Detect which cell encompasses the target text, then output its (X, Y) center coordinate. 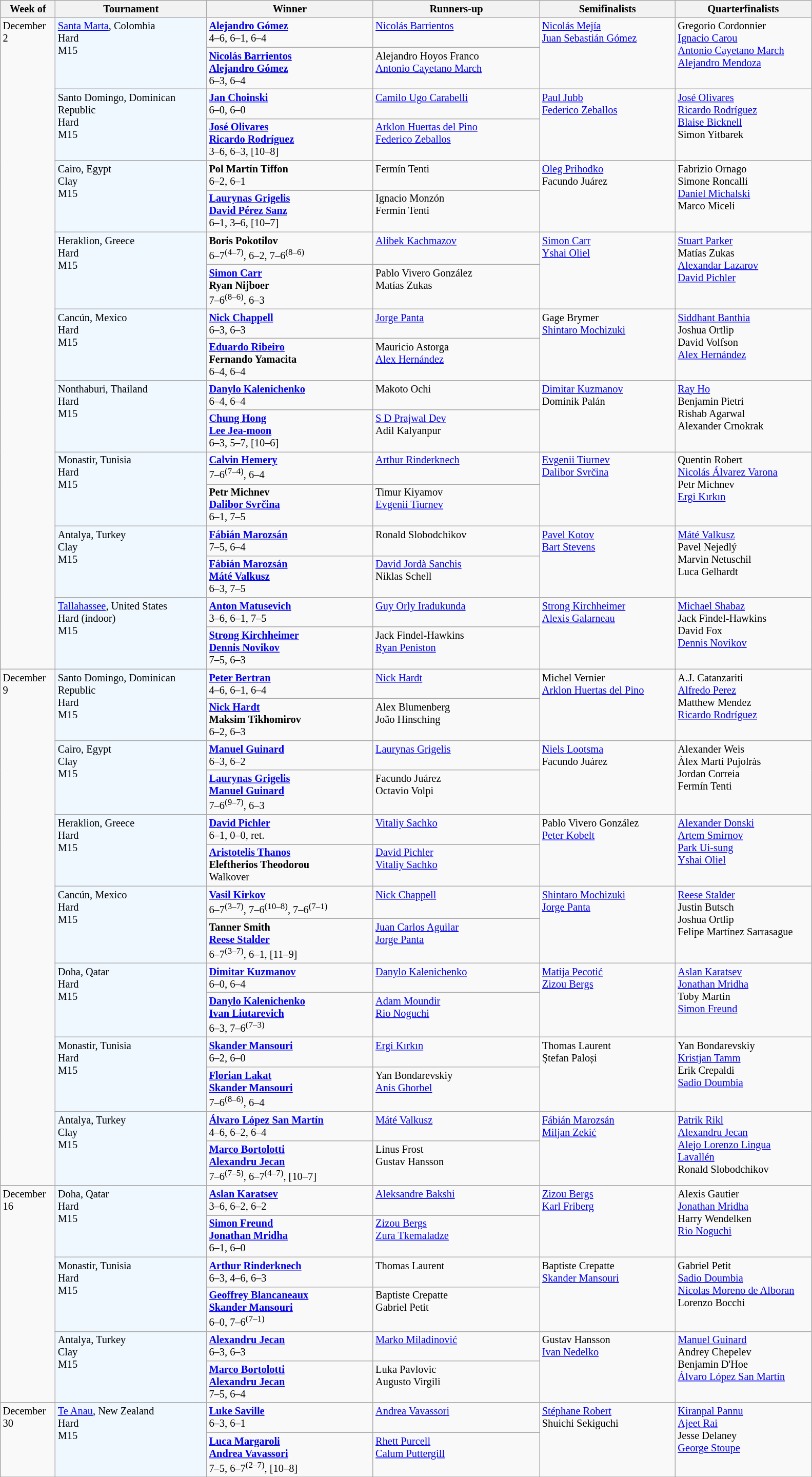
Linus Frost Gustav Hansson (457, 1164)
Andrea Vavassori (457, 1417)
Shintaro Mochizuki Jorge Panta (607, 924)
Boris Pokotilov 6–7(4–7), 6–2, 7–6(8–6) (290, 248)
Aslan Karatsev Jonathan Mridha Toby Martin Simon Freund (744, 1000)
Simon Freund Jonathan Mridha 6–1, 6–0 (290, 1236)
Marco Bortolotti Alexandru Jecan 7–6(7–5), 6–7(4–7), [10–7] (290, 1164)
Jack Findel-Hawkins Ryan Peniston (457, 648)
Matija Pecotić Zizou Bergs (607, 1000)
Tournament (131, 9)
Laurynas Grigelis David Pérez Sanz 6–1, 3–6, [10–7] (290, 211)
Danylo Kalenichenko 6–4, 6–4 (290, 395)
Fábián Marozsán Máté Valkusz 6–3, 7–5 (290, 577)
Jan Choinski 6–0, 6–0 (290, 104)
Fábián Marozsán 7–5, 6–4 (290, 541)
Timur Kiyamov Evgenii Tiurnev (457, 505)
Skander Mansouri 6–2, 6–0 (290, 1052)
Luca Margaroli Andrea Vavassori 7–5, 6–7(2–7), [10–8] (290, 1455)
Álvaro López San Martín 4–6, 6–2, 6–4 (290, 1126)
Nick Chappell 6–3, 6–3 (290, 324)
Luke Saville 6–3, 6–1 (290, 1417)
Semifinalists (607, 9)
Arthur Rinderknech 6–3, 4–6, 6–3 (290, 1272)
Arklon Huertas del Pino Federico Zeballos (457, 140)
Kiranpal Pannu Ajeet Rai Jesse Delaney George Stoupe (744, 1440)
David Jordà Sanchis Niklas Schell (457, 577)
Alexandru Jecan 6–3, 6–3 (290, 1346)
Nonthaburi, Thailand Hard M15 (131, 416)
Ignacio Monzón Fermín Tenti (457, 211)
Alexander Weis Àlex Martí Pujolràs Jordan Correia Fermín Tenti (744, 778)
Yan Bondarevskiy Kristjan Tamm Erik Crepaldi Sadio Doumbia (744, 1074)
Tallahassee, United States Hard (indoor) M15 (131, 633)
Michel Vernier Arklon Huertas del Pino (607, 705)
Zizou Bergs Zura Tkemaladze (457, 1236)
Dimitar Kuzmanov Dominik Palán (607, 416)
Laurynas Grigelis (457, 755)
Runners-up (457, 9)
Chung Hong Lee Jea-moon 6–3, 5–7, [10–6] (290, 431)
Santa Marta, Colombia Hard M15 (131, 53)
S D Prajwal Dev Adil Kalyanpur (457, 431)
Zizou Bergs Karl Friberg (607, 1221)
Laurynas Grigelis Manuel Guinard 7–6(9–7), 6–3 (290, 792)
December 2 (28, 343)
Juan Carlos Aguilar Jorge Panta (457, 941)
Geoffrey Blancaneaux Skander Mansouri 6–0, 7–6(7–1) (290, 1309)
Evgenii Tiurnev Dalibor Svrčina (607, 488)
Ronald Slobodchikov (457, 541)
Gregorio Cordonnier Ignacio Carou Antonio Cayetano March Alejandro Mendoza (744, 53)
Anton Matusevich 3–6, 6–1, 7–5 (290, 612)
Oleg Prihodko Facundo Juárez (607, 196)
Quentin Robert Nicolás Álvarez Varona Petr Michnev Ergi Kırkın (744, 488)
Ray Ho Benjamin Pietri Rishab Agarwal Alexander Crnokrak (744, 416)
Adam Moundir Rio Noguchi (457, 1015)
A.J. Catanzariti Alfredo Perez Matthew Mendez Ricardo Rodríguez (744, 705)
Marco Bortolotti Alexandru Jecan 7–5, 6–4 (290, 1382)
Paul Jubb Federico Zeballos (607, 124)
Vasil Kirkov 6–7(3–7), 7–6(10–8), 7–6(7–1) (290, 902)
Máté Valkusz Pavel Nejedlý Marvin Netuschil Luca Gelhardt (744, 561)
Arthur Rinderknech (457, 468)
Camilo Ugo Carabelli (457, 104)
Ergi Kırkın (457, 1052)
Baptiste Crepatte Skander Mansouri (607, 1294)
December 16 (28, 1294)
Alejandro Gómez 4–6, 6–1, 6–4 (290, 32)
Jorge Panta (457, 324)
Mauricio Astorga Alex Hernández (457, 360)
Nick Hardt Maksim Tikhomirov 6–2, 6–3 (290, 719)
José Olivares Ricardo Rodríguez 3–6, 6–3, [10–8] (290, 140)
Aleksandre Bakshi (457, 1200)
Makoto Ochi (457, 395)
Alibek Kachmazov (457, 248)
Fábián Marozsán Miljan Zekić (607, 1148)
Nicolás Mejía Juan Sebastián Gómez (607, 53)
Pablo Vivero González Matías Zukas (457, 286)
Nicolás Barrientos (457, 32)
Manuel Guinard Andrey Chepelev Benjamin D'Hoe Álvaro López San Martín (744, 1367)
Facundo Juárez Octavio Volpi (457, 792)
Michael Shabaz Jack Findel-Hawkins David Fox Dennis Novikov (744, 633)
Stéphane Robert Shuichi Sekiguchi (607, 1440)
Thomas Laurent (457, 1272)
Baptiste Crepatte Gabriel Petit (457, 1309)
Yan Bondarevskiy Anis Ghorbel (457, 1089)
Aristotelis Thanos Eleftherios Theodorou Walkover (290, 865)
Pavel Kotov Bart Stevens (607, 561)
Guy Orly Iradukunda (457, 612)
Gustav Hansson Ivan Nedelko (607, 1367)
Florian Lakat Skander Mansouri 7–6(8–6), 6–4 (290, 1089)
Siddhant Banthia Joshua Ortlip David Volfson Alex Hernández (744, 345)
Pablo Vivero González Peter Kobelt (607, 851)
Nick Hardt (457, 684)
Rhett Purcell Calum Puttergill (457, 1455)
Alexis Gautier Jonathan Mridha Harry Wendelken Rio Noguchi (744, 1221)
Eduardo Ribeiro Fernando Yamacita 6–4, 6–4 (290, 360)
Alexander Donski Artem Smirnov Park Ui-sung Yshai Oliel (744, 851)
Vitaliy Sachko (457, 830)
Marko Miladinović (457, 1346)
Máté Valkusz (457, 1126)
Pol Martín Tiffon 6–2, 6–1 (290, 175)
Aslan Karatsev 3–6, 6–2, 6–2 (290, 1200)
Simon Carr Yshai Oliel (607, 270)
Patrik Rikl Alexandru Jecan Alejo Lorenzo Lingua Lavallén Ronald Slobodchikov (744, 1148)
Danylo Kalenichenko Ivan Liutarevich 6–3, 7–6(7–3) (290, 1015)
Week of (28, 9)
Strong Kirchheimer Alexis Galarneau (607, 633)
December 9 (28, 928)
Thomas Laurent Ștefan Paloși (607, 1074)
Petr Michnev Dalibor Svrčina 6–1, 7–5 (290, 505)
December 30 (28, 1440)
Stuart Parker Matías Zukas Alexandar Lazarov David Pichler (744, 270)
Fermín Tenti (457, 175)
Dimitar Kuzmanov 6–0, 6–4 (290, 978)
Fabrizio Ornago Simone Roncalli Daniel Michalski Marco Miceli (744, 196)
Manuel Guinard 6–3, 6–2 (290, 755)
Niels Lootsma Facundo Juárez (607, 778)
Danylo Kalenichenko (457, 978)
Simon Carr Ryan Nijboer 7–6(8–6), 6–3 (290, 286)
Quarterfinalists (744, 9)
Gabriel Petit Sadio Doumbia Nicolas Moreno de Alboran Lorenzo Bocchi (744, 1294)
Reese Stalder Justin Butsch Joshua Ortlip Felipe Martínez Sarrasague (744, 924)
Luka Pavlovic Augusto Virgili (457, 1382)
José Olivares Ricardo Rodríguez Blaise Bicknell Simon Yitbarek (744, 124)
Nicolás Barrientos Alejandro Gómez 6–3, 6–4 (290, 68)
Alex Blumenberg João Hinsching (457, 719)
Gage Brymer Shintaro Mochizuki (607, 345)
Winner (290, 9)
Strong Kirchheimer Dennis Novikov 7–5, 6–3 (290, 648)
David Pichler 6–1, 0–0, ret. (290, 830)
Tanner Smith Reese Stalder 6–7(3–7), 6–1, [11–9] (290, 941)
Peter Bertran 4–6, 6–1, 6–4 (290, 684)
Nick Chappell (457, 902)
Calvin Hemery 7–6(7–4), 6–4 (290, 468)
David Pichler Vitaliy Sachko (457, 865)
Te Anau, New Zealand Hard M15 (131, 1440)
Alejandro Hoyos Franco Antonio Cayetano March (457, 68)
